Determine the [x, y] coordinate at the center of the cell enclosing the given text.  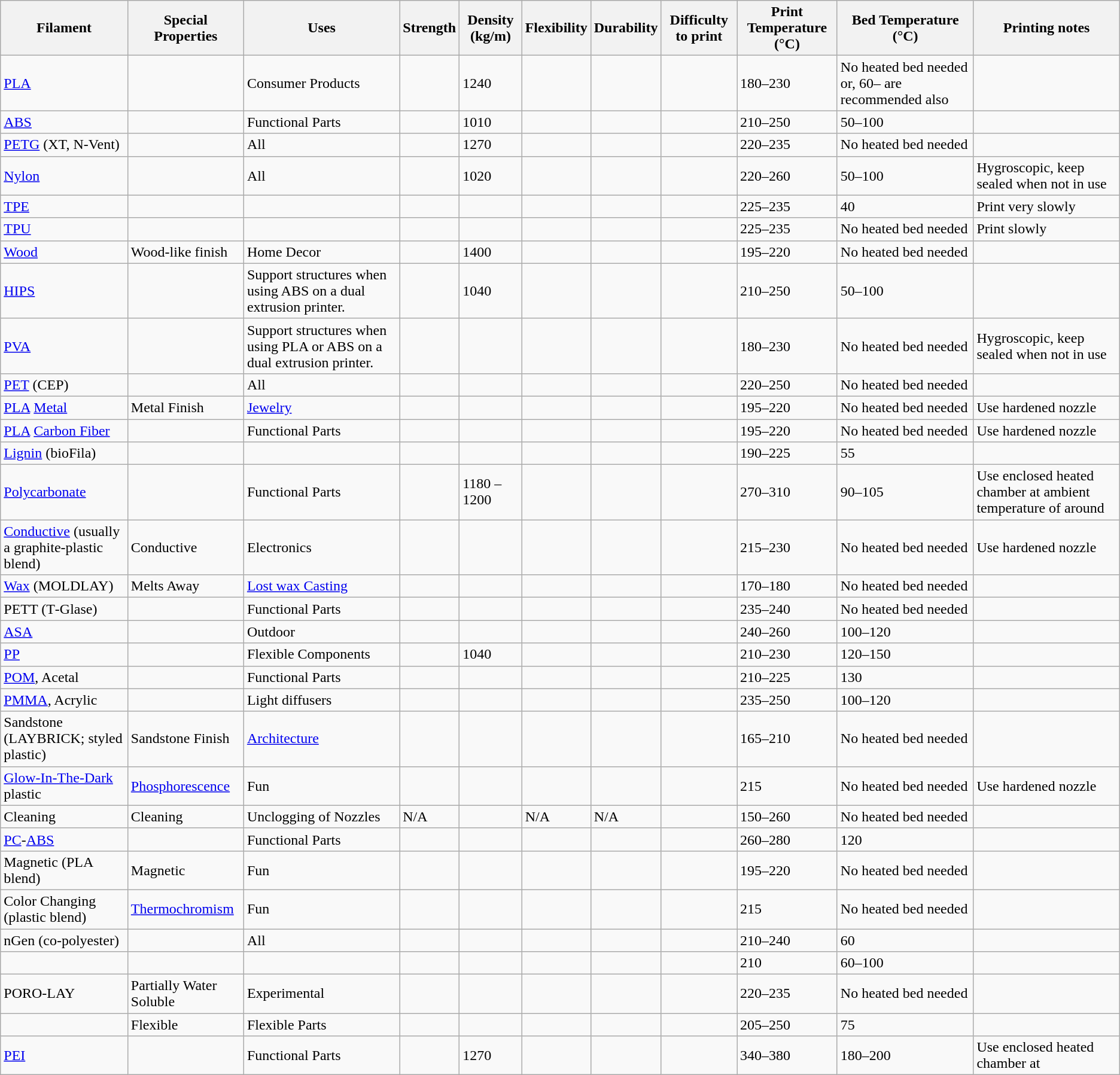
Partially Water Soluble [185, 994]
Printing notes [1046, 28]
1400 [491, 252]
Architecture [321, 739]
PET (CEP) [65, 385]
215–230 [787, 547]
Durability [626, 28]
Print slowly [1046, 229]
Wood [65, 252]
1010 [491, 122]
POM, Acetal [65, 677]
Glow-In-The-Dark plastic [65, 786]
220–250 [787, 385]
235–250 [787, 700]
60–100 [905, 963]
40 [905, 206]
340–380 [787, 1055]
nGen (co-polyester) [65, 940]
Uses [321, 28]
1180 – 1200 [491, 492]
Sandstone (LAYBRICK; styled plastic) [65, 739]
TPE [65, 206]
Consumer Products [321, 83]
75 [905, 1025]
Color Changing (plastic blend) [65, 909]
Special Properties [185, 28]
90–105 [905, 492]
Wax (MOLDLAY) [65, 586]
240–260 [787, 632]
PMMA, Acrylic [65, 700]
Flexible Components [321, 654]
260–280 [787, 839]
PC-ABS [65, 839]
Melts Away [185, 586]
Phosphorescence [185, 786]
Flexibility [556, 28]
Bed Temperature (°C) [905, 28]
ABS [65, 122]
Difficulty to print [699, 28]
55 [905, 453]
170–180 [787, 586]
Flexible Parts [321, 1025]
Flexible [185, 1025]
Sandstone Finish [185, 739]
Print very slowly [1046, 206]
Outdoor [321, 632]
60 [905, 940]
Home Decor [321, 252]
ASA [65, 632]
PORO-LAY [65, 994]
PLA Metal [65, 407]
Jewelry [321, 407]
210–230 [787, 654]
Use enclosed heated chamber at [1046, 1055]
Support structures when using ABS on a dual extrusion printer. [321, 291]
205–250 [787, 1025]
Conductive [185, 547]
Polycarbonate [65, 492]
PLA Carbon Fiber [65, 430]
PETG (XT, N‑Vent) [65, 145]
PVA [65, 346]
PLA [65, 83]
TPU [65, 229]
PEI [65, 1055]
Magnetic (PLA blend) [65, 870]
Magnetic [185, 870]
Electronics [321, 547]
Unclogging of Nozzles [321, 817]
Wood-like finish [185, 252]
220–260 [787, 176]
Print Temperature (°C) [787, 28]
Nylon [65, 176]
PP [65, 654]
235–240 [787, 609]
Conductive (usually a graphite-plastic blend) [65, 547]
150–260 [787, 817]
Filament [65, 28]
270–310 [787, 492]
210–240 [787, 940]
HIPS [65, 291]
Strength [430, 28]
120–150 [905, 654]
Experimental [321, 994]
165–210 [787, 739]
Density (kg/m) [491, 28]
1020 [491, 176]
130 [905, 677]
210–225 [787, 677]
No heated bed needed or, 60– are recommended also [905, 83]
120 [905, 839]
210 [787, 963]
1240 [491, 83]
180–200 [905, 1055]
Light diffusers [321, 700]
Thermochromism [185, 909]
Use enclosed heated chamber at ambient temperature of around [1046, 492]
Lignin (bioFila) [65, 453]
Metal Finish [185, 407]
190–225 [787, 453]
Support structures when using PLA or ABS on a dual extrusion printer. [321, 346]
PETT (T‑Glase) [65, 609]
Lost wax Casting [321, 586]
